Determine the [X, Y] coordinate at the center of the cell enclosing the given text.  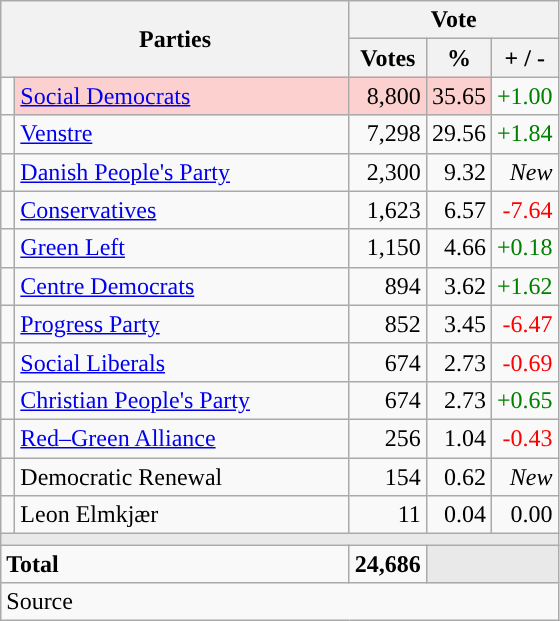
Conservatives [182, 210]
6.57 [458, 210]
29.56 [458, 134]
Centre Democrats [182, 286]
Social Liberals [182, 362]
Venstre [182, 134]
Red–Green Alliance [182, 438]
Source [280, 602]
8,800 [388, 96]
1,623 [388, 210]
35.65 [458, 96]
3.45 [458, 324]
-0.69 [524, 362]
-7.64 [524, 210]
Danish People's Party [182, 172]
24,686 [388, 564]
9.32 [458, 172]
+1.84 [524, 134]
Progress Party [182, 324]
4.66 [458, 248]
+0.65 [524, 400]
154 [388, 477]
1.04 [458, 438]
894 [388, 286]
Parties [176, 39]
Green Left [182, 248]
3.62 [458, 286]
+1.62 [524, 286]
-0.43 [524, 438]
0.62 [458, 477]
0.04 [458, 515]
1,150 [388, 248]
+1.00 [524, 96]
Vote [454, 20]
Christian People's Party [182, 400]
256 [388, 438]
+ / - [524, 58]
Social Democrats [182, 96]
-6.47 [524, 324]
Votes [388, 58]
+0.18 [524, 248]
Total [176, 564]
2,300 [388, 172]
Democratic Renewal [182, 477]
7,298 [388, 134]
0.00 [524, 515]
852 [388, 324]
% [458, 58]
Leon Elmkjær [182, 515]
11 [388, 515]
